Return [X, Y] of the center of cell containing provided text 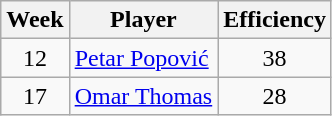
Week [35, 20]
Petar Popović [144, 58]
28 [275, 96]
38 [275, 58]
Player [144, 20]
17 [35, 96]
12 [35, 58]
Efficiency [275, 20]
Omar Thomas [144, 96]
